Locate the cell with the specified text and output its (x, y) center coordinate. 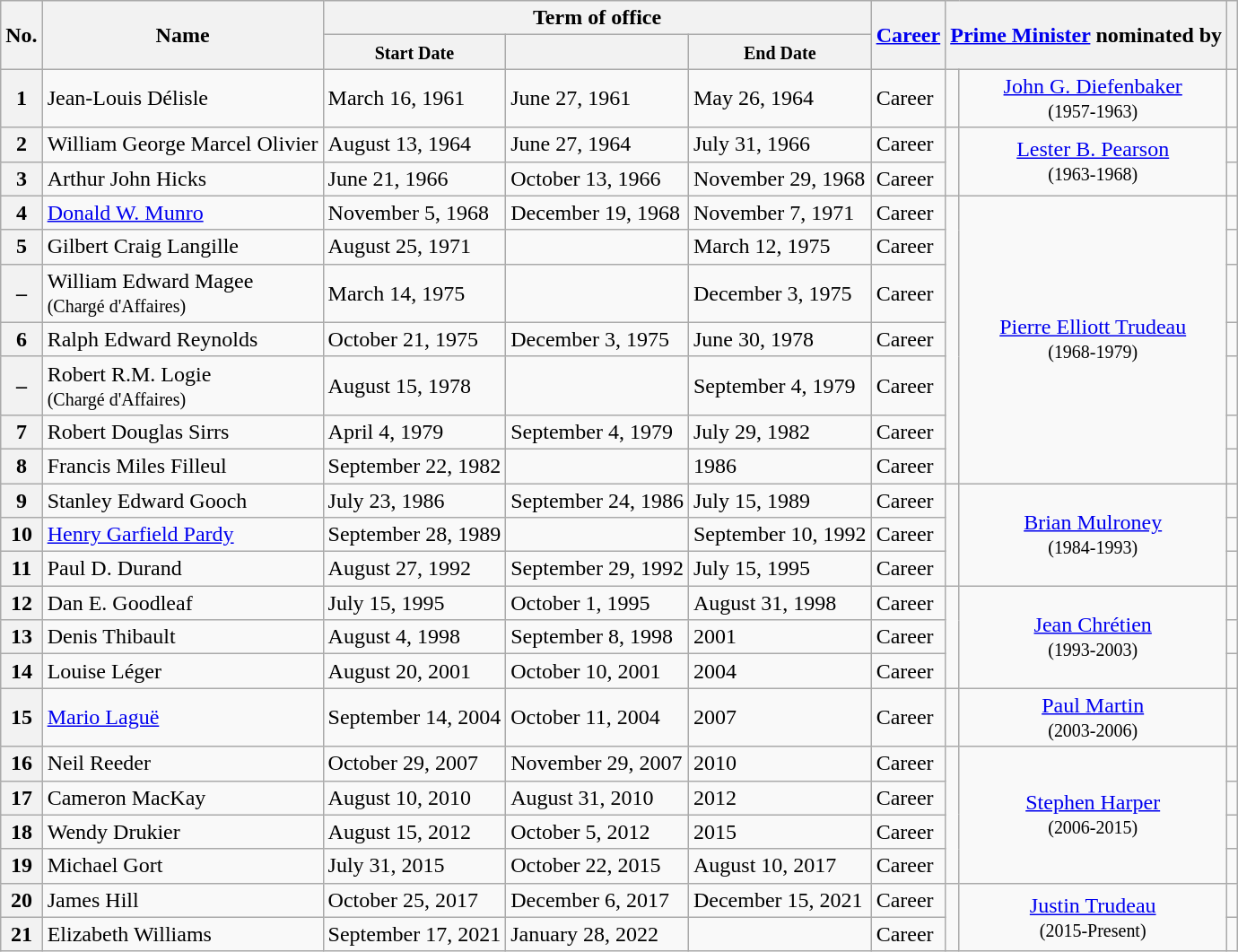
2007 (780, 718)
1 (22, 99)
Robert R.M. Logie(Chargé d'Affaires) (183, 386)
October 11, 2004 (597, 718)
July 31, 1966 (780, 144)
October 10, 2001 (597, 671)
December 19, 1968 (597, 213)
December 6, 2017 (597, 900)
6 (22, 339)
June 21, 1966 (414, 179)
September 14, 2004 (414, 718)
8 (22, 466)
Justin Trudeau(2015-Present) (1093, 917)
November 29, 2007 (597, 764)
Paul D. Durand (183, 569)
9 (22, 500)
Paul Martin(2003-2006) (1093, 718)
August 27, 1992 (414, 569)
2012 (780, 798)
October 13, 1966 (597, 179)
2 (22, 144)
19 (22, 866)
August 13, 1964 (414, 144)
October 1, 1995 (597, 603)
August 20, 2001 (414, 671)
Jean-Louis Délisle (183, 99)
End Date (780, 52)
5 (22, 247)
September 28, 1989 (414, 535)
October 21, 1975 (414, 339)
Robert Douglas Sirrs (183, 432)
November 5, 1968 (414, 213)
January 28, 2022 (597, 934)
March 12, 1975 (780, 247)
Dan E. Goodleaf (183, 603)
August 15, 1978 (414, 386)
July 23, 1986 (414, 500)
7 (22, 432)
August 10, 2010 (414, 798)
Jean Chrétien(1993-2003) (1093, 637)
James Hill (183, 900)
August 10, 2017 (780, 866)
Start Date (414, 52)
September 29, 1992 (597, 569)
Arthur John Hicks (183, 179)
June 30, 1978 (780, 339)
July 31, 2015 (414, 866)
21 (22, 934)
15 (22, 718)
2001 (780, 637)
18 (22, 832)
13 (22, 637)
Denis Thibault (183, 637)
16 (22, 764)
14 (22, 671)
September 8, 1998 (597, 637)
Gilbert Craig Langille (183, 247)
Michael Gort (183, 866)
Stephen Harper(2006-2015) (1093, 815)
Brian Mulroney(1984-1993) (1093, 534)
August 15, 2012 (414, 832)
Cameron MacKay (183, 798)
November 7, 1971 (780, 213)
Mario Laguë (183, 718)
12 (22, 603)
Stanley Edward Gooch (183, 500)
March 14, 1975 (414, 293)
2004 (780, 671)
June 27, 1964 (597, 144)
November 29, 1968 (780, 179)
September 10, 1992 (780, 535)
March 16, 1961 (414, 99)
10 (22, 535)
September 24, 1986 (597, 500)
Elizabeth Williams (183, 934)
Donald W. Munro (183, 213)
Lester B. Pearson(1963-1968) (1093, 162)
June 27, 1961 (597, 99)
October 29, 2007 (414, 764)
Henry Garfield Pardy (183, 535)
July 29, 1982 (780, 432)
August 4, 1998 (414, 637)
John G. Diefenbaker(1957-1963) (1093, 99)
August 31, 1998 (780, 603)
Ralph Edward Reynolds (183, 339)
2015 (780, 832)
December 15, 2021 (780, 900)
Neil Reeder (183, 764)
May 26, 1964 (780, 99)
No. (22, 35)
Prime Minister nominated by (1086, 35)
Louise Léger (183, 671)
11 (22, 569)
2010 (780, 764)
4 (22, 213)
Francis Miles Filleul (183, 466)
Term of office (597, 18)
3 (22, 179)
July 15, 1989 (780, 500)
October 22, 2015 (597, 866)
April 4, 1979 (414, 432)
October 5, 2012 (597, 832)
Name (183, 35)
William Edward Magee(Chargé d'Affaires) (183, 293)
1986 (780, 466)
August 25, 1971 (414, 247)
17 (22, 798)
August 31, 2010 (597, 798)
October 25, 2017 (414, 900)
Pierre Elliott Trudeau(1968-1979) (1093, 339)
20 (22, 900)
September 22, 1982 (414, 466)
William George Marcel Olivier (183, 144)
September 17, 2021 (414, 934)
Wendy Drukier (183, 832)
